Return (x, y) of the center of cell containing provided text 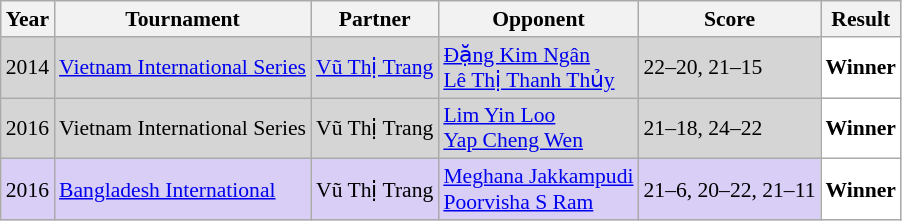
Tournament (182, 19)
Year (28, 19)
Bangladesh International (182, 190)
Lim Yin Loo Yap Cheng Wen (538, 128)
2014 (28, 68)
22–20, 21–15 (729, 68)
Partner (374, 19)
Opponent (538, 19)
Result (860, 19)
21–6, 20–22, 21–11 (729, 190)
Score (729, 19)
Meghana Jakkampudi Poorvisha S Ram (538, 190)
Đặng Kim Ngân Lê Thị Thanh Thủy (538, 68)
21–18, 24–22 (729, 128)
